Provide the (X, Y) coordinate of the cell's center where the given text is located.  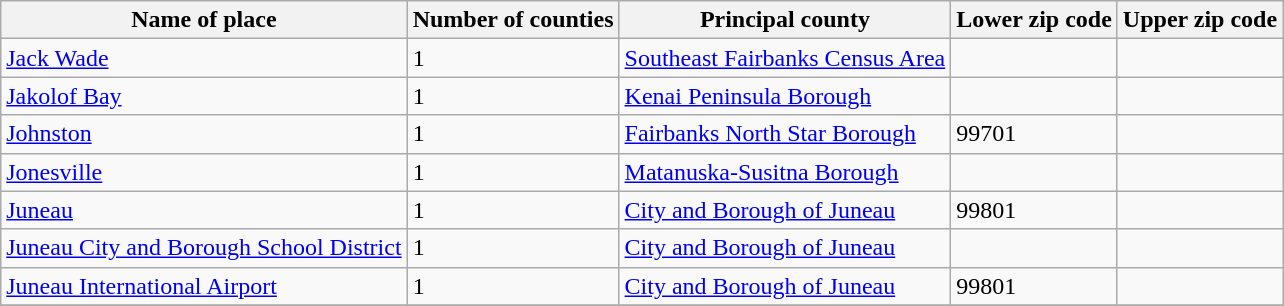
Juneau City and Borough School District (204, 248)
Jakolof Bay (204, 96)
Principal county (785, 20)
Jack Wade (204, 58)
Matanuska-Susitna Borough (785, 172)
Lower zip code (1034, 20)
Juneau International Airport (204, 286)
Kenai Peninsula Borough (785, 96)
Southeast Fairbanks Census Area (785, 58)
Name of place (204, 20)
Johnston (204, 134)
Jonesville (204, 172)
Number of counties (513, 20)
Juneau (204, 210)
Fairbanks North Star Borough (785, 134)
Upper zip code (1200, 20)
99701 (1034, 134)
